Search for the cell housing the specified text and yield its (X, Y) center coordinate. 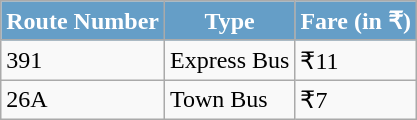
Type (229, 21)
₹11 (356, 60)
Fare (in ₹) (356, 21)
₹7 (356, 100)
Route Number (83, 21)
Town Bus (229, 100)
Express Bus (229, 60)
391 (83, 60)
26A (83, 100)
